Find where the given text appears and provide that cell's center as (x, y) coordinate. 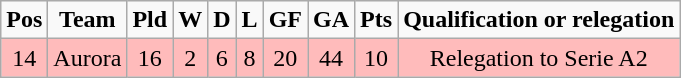
Qualification or relegation (539, 20)
GA (332, 20)
10 (376, 58)
Relegation to Serie A2 (539, 58)
8 (250, 58)
GF (285, 20)
16 (150, 58)
6 (222, 58)
14 (24, 58)
D (222, 20)
2 (190, 58)
Pld (150, 20)
W (190, 20)
L (250, 20)
Team (88, 20)
44 (332, 58)
20 (285, 58)
Pos (24, 20)
Pts (376, 20)
Aurora (88, 58)
